Identify which cell holds the provided text, then report its (x, y) central coordinate. 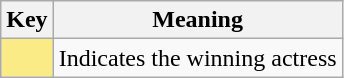
Indicates the winning actress (198, 58)
Key (27, 20)
Meaning (198, 20)
